Capture the cell that displays the provided text and extract its [x, y] central coordinate. 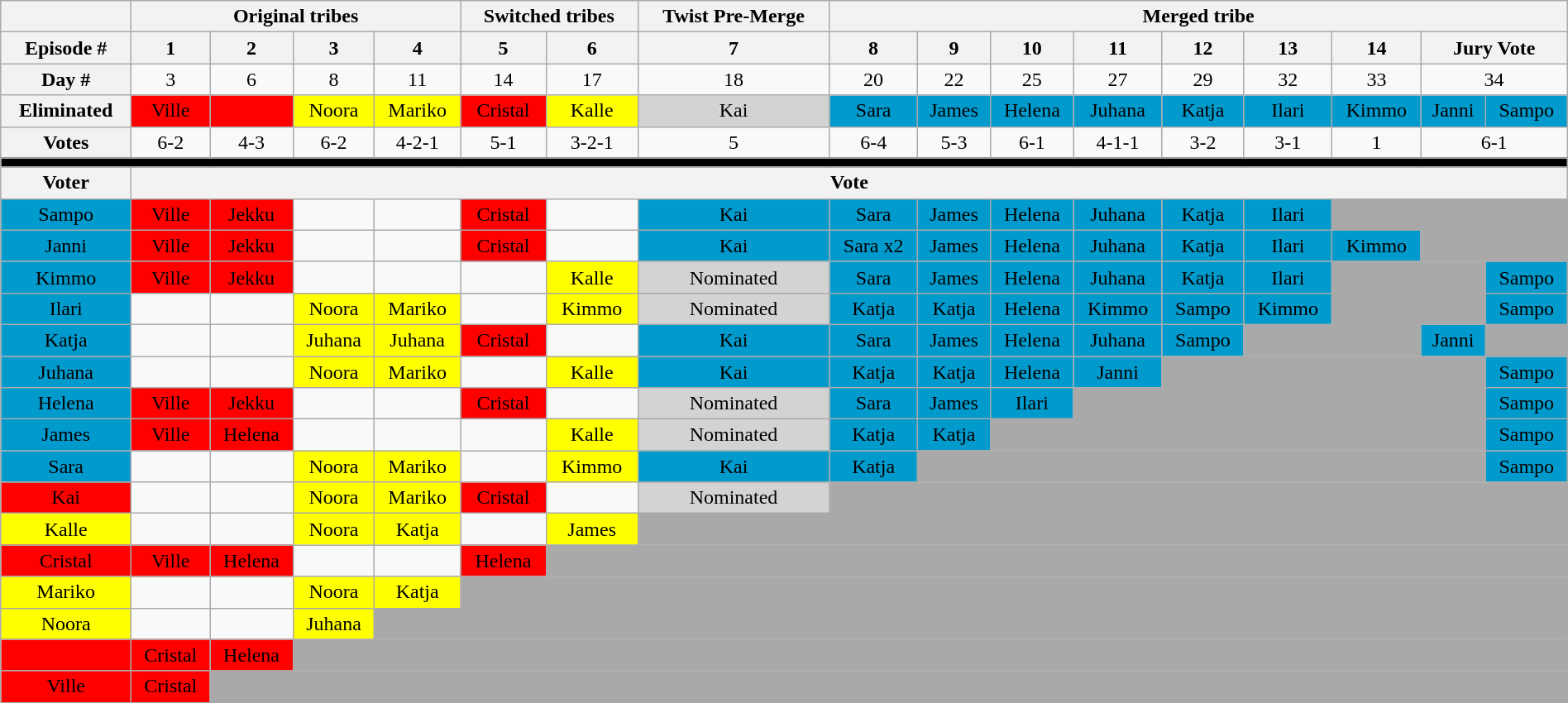
3-1 [1288, 142]
13 [1288, 48]
2 [251, 48]
Jury Vote [1494, 48]
Votes [66, 142]
4-3 [251, 142]
Voter [66, 183]
3-2-1 [592, 142]
4-2-1 [418, 142]
18 [734, 79]
Merged tribe [1198, 17]
5-1 [504, 142]
33 [1376, 79]
6-4 [873, 142]
32 [1288, 79]
9 [954, 48]
25 [1032, 79]
20 [873, 79]
12 [1202, 48]
Day # [66, 79]
29 [1202, 79]
3-2 [1202, 142]
Twist Pre-Merge [734, 17]
10 [1032, 48]
Switched tribes [549, 17]
4 [418, 48]
Original tribes [296, 17]
34 [1494, 79]
4-1-1 [1118, 142]
Eliminated [66, 111]
Sara x2 [873, 246]
Vote [850, 183]
5-3 [954, 142]
17 [592, 79]
Episode # [66, 48]
27 [1118, 79]
22 [954, 79]
7 [734, 48]
